Return [X, Y] of the center of cell containing provided text 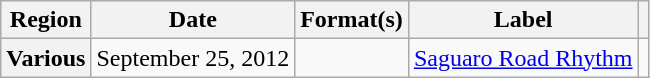
Various [46, 58]
Region [46, 20]
Label [523, 20]
Saguaro Road Rhythm [523, 58]
Format(s) [352, 20]
September 25, 2012 [193, 58]
Date [193, 20]
